Find where the given text appears and provide that cell's center as [X, Y] coordinate. 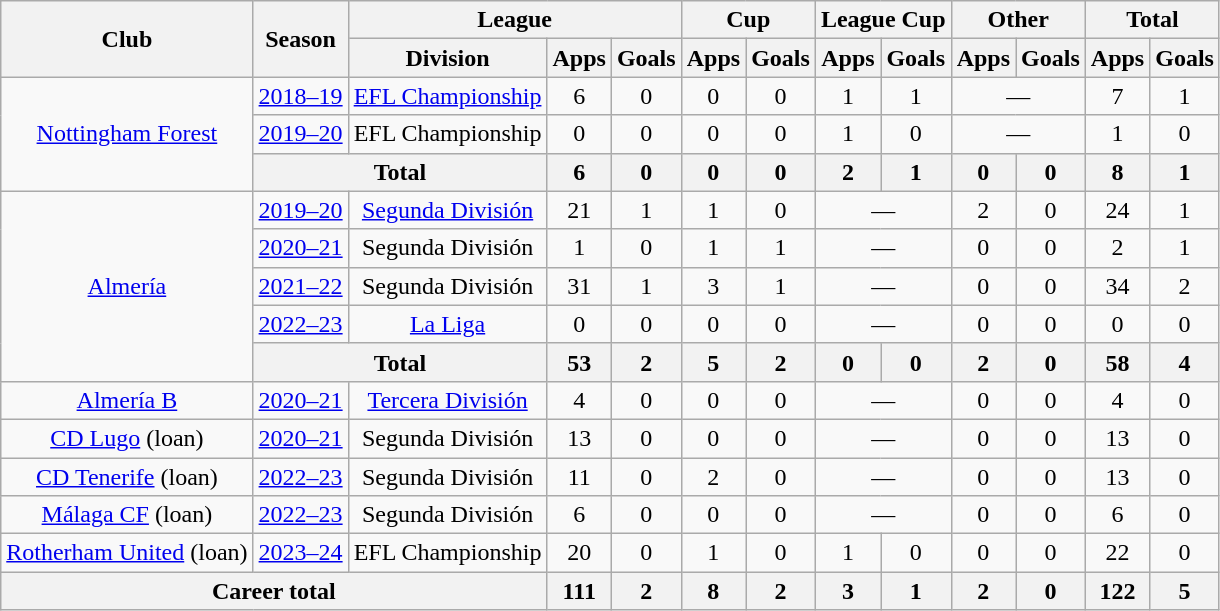
2021–22 [300, 286]
7 [1117, 96]
2023–24 [300, 553]
La Liga [448, 324]
Tercera División [448, 400]
Other [1018, 20]
22 [1117, 553]
21 [579, 210]
31 [579, 286]
Season [300, 39]
58 [1117, 362]
Career total [274, 591]
20 [579, 553]
34 [1117, 286]
Almería [127, 286]
Cup [748, 20]
122 [1117, 591]
Club [127, 39]
League Cup [883, 20]
Nottingham Forest [127, 134]
League [514, 20]
Division [448, 58]
53 [579, 362]
2018–19 [300, 96]
11 [579, 477]
Málaga CF (loan) [127, 515]
CD Tenerife (loan) [127, 477]
CD Lugo (loan) [127, 438]
Rotherham United (loan) [127, 553]
111 [579, 591]
24 [1117, 210]
Almería B [127, 400]
